Pinpoint the cell where the given text exists, returning its (X, Y) midpoint coordinate. 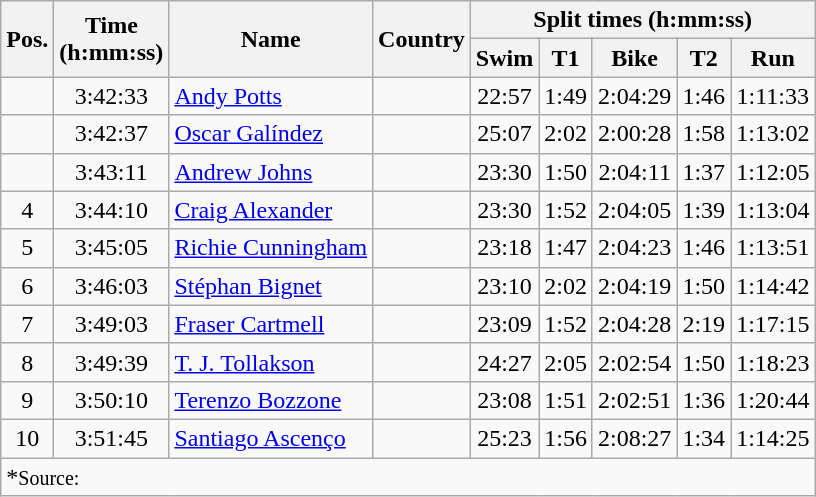
22:57 (504, 96)
Swim (504, 58)
3:44:10 (112, 210)
3:42:33 (112, 96)
2:04:11 (634, 172)
23:09 (504, 324)
Bike (634, 58)
2:05 (566, 362)
Santiago Ascenço (271, 438)
8 (28, 362)
1:36 (704, 400)
3:42:37 (112, 134)
Fraser Cartmell (271, 324)
1:12:05 (773, 172)
1:49 (566, 96)
T1 (566, 58)
1:11:33 (773, 96)
23:08 (504, 400)
Oscar Galíndez (271, 134)
Craig Alexander (271, 210)
Pos. (28, 39)
T. J. Tollakson (271, 362)
23:18 (504, 248)
1:34 (704, 438)
1:51 (566, 400)
3:51:45 (112, 438)
2:04:19 (634, 286)
3:46:03 (112, 286)
25:23 (504, 438)
3:43:11 (112, 172)
3:45:05 (112, 248)
1:17:15 (773, 324)
4 (28, 210)
Richie Cunningham (271, 248)
2:04:05 (634, 210)
1:56 (566, 438)
2:04:29 (634, 96)
Run (773, 58)
9 (28, 400)
Stéphan Bignet (271, 286)
1:14:42 (773, 286)
Terenzo Bozzone (271, 400)
1:58 (704, 134)
1:18:23 (773, 362)
25:07 (504, 134)
Andy Potts (271, 96)
1:13:51 (773, 248)
5 (28, 248)
1:39 (704, 210)
2:04:23 (634, 248)
10 (28, 438)
23:10 (504, 286)
Time(h:mm:ss) (112, 39)
3:50:10 (112, 400)
6 (28, 286)
7 (28, 324)
Andrew Johns (271, 172)
2:00:28 (634, 134)
1:14:25 (773, 438)
*Source: (408, 477)
Country (422, 39)
1:20:44 (773, 400)
2:02:54 (634, 362)
1:13:04 (773, 210)
2:02:51 (634, 400)
2:19 (704, 324)
T2 (704, 58)
Split times (h:mm:ss) (642, 20)
Name (271, 39)
2:04:28 (634, 324)
24:27 (504, 362)
1:37 (704, 172)
3:49:39 (112, 362)
1:47 (566, 248)
3:49:03 (112, 324)
2:08:27 (634, 438)
1:13:02 (773, 134)
